Output the (x, y) coordinate of the center of the cell containing the given text.  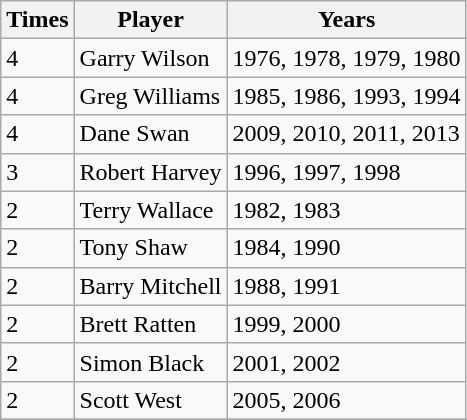
Terry Wallace (150, 210)
1984, 1990 (346, 248)
Simon Black (150, 362)
Greg Williams (150, 96)
Barry Mitchell (150, 286)
1976, 1978, 1979, 1980 (346, 58)
3 (38, 172)
1982, 1983 (346, 210)
Player (150, 20)
2009, 2010, 2011, 2013 (346, 134)
1996, 1997, 1998 (346, 172)
Garry Wilson (150, 58)
Robert Harvey (150, 172)
2001, 2002 (346, 362)
Tony Shaw (150, 248)
Brett Ratten (150, 324)
1999, 2000 (346, 324)
Years (346, 20)
1988, 1991 (346, 286)
1985, 1986, 1993, 1994 (346, 96)
2005, 2006 (346, 400)
Scott West (150, 400)
Times (38, 20)
Dane Swan (150, 134)
